Locate the cell with the specified text and output its (X, Y) center coordinate. 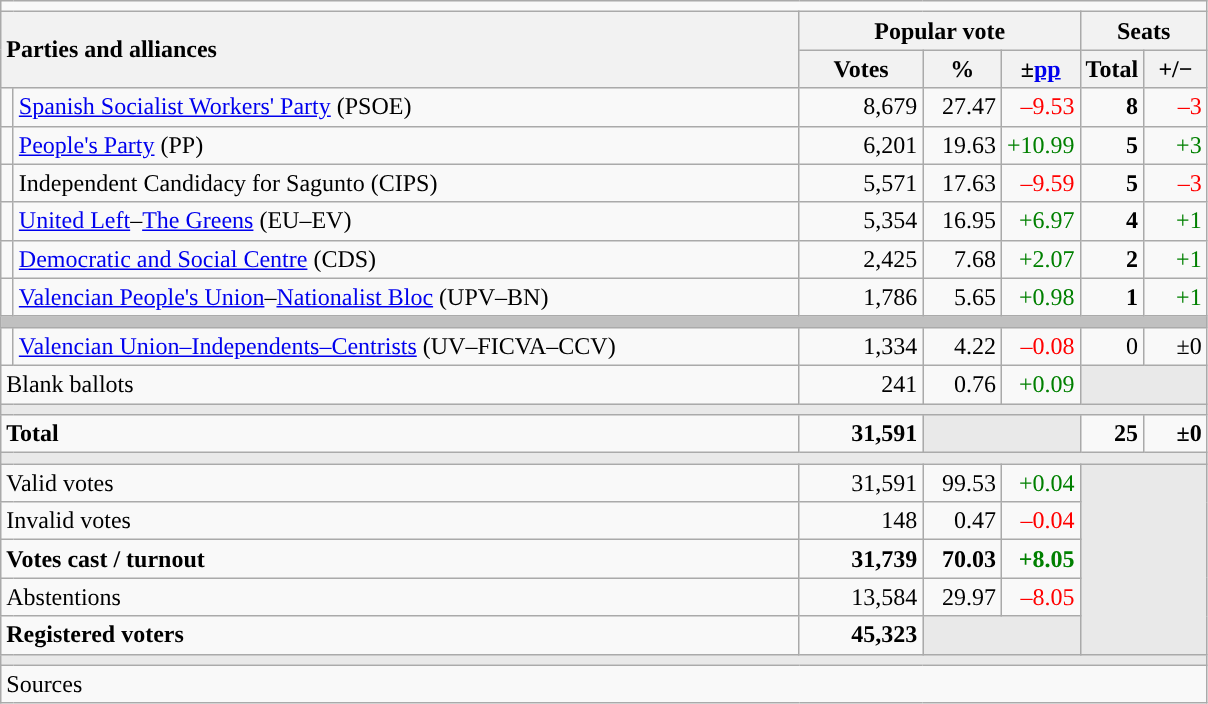
5,354 (861, 221)
8,679 (861, 107)
+3 (1176, 145)
Democratic and Social Centre (CDS) (406, 259)
27.47 (962, 107)
Valencian People's Union–Nationalist Bloc (UPV–BN) (406, 297)
241 (861, 384)
Spanish Socialist Workers' Party (PSOE) (406, 107)
19.63 (962, 145)
0.47 (962, 521)
1,786 (861, 297)
6,201 (861, 145)
4 (1112, 221)
Sources (604, 684)
People's Party (PP) (406, 145)
99.53 (962, 483)
70.03 (962, 559)
29.97 (962, 597)
13,584 (861, 597)
Parties and alliances (400, 50)
31,739 (861, 559)
±pp (1040, 69)
0.76 (962, 384)
–9.53 (1040, 107)
8 (1112, 107)
+2.07 (1040, 259)
+0.09 (1040, 384)
+0.98 (1040, 297)
45,323 (861, 635)
17.63 (962, 183)
7.68 (962, 259)
–0.08 (1040, 346)
16.95 (962, 221)
Popular vote (940, 31)
25 (1112, 434)
Registered voters (400, 635)
Invalid votes (400, 521)
–9.59 (1040, 183)
% (962, 69)
1 (1112, 297)
4.22 (962, 346)
1,334 (861, 346)
Valid votes (400, 483)
+/− (1176, 69)
–0.04 (1040, 521)
+10.99 (1040, 145)
2 (1112, 259)
5,571 (861, 183)
Votes cast / turnout (400, 559)
2,425 (861, 259)
Seats (1144, 31)
Independent Candidacy for Sagunto (CIPS) (406, 183)
Valencian Union–Independents–Centrists (UV–FICVA–CCV) (406, 346)
Votes (861, 69)
5.65 (962, 297)
–8.05 (1040, 597)
Blank ballots (400, 384)
148 (861, 521)
+6.97 (1040, 221)
United Left–The Greens (EU–EV) (406, 221)
Abstentions (400, 597)
0 (1112, 346)
+8.05 (1040, 559)
+0.04 (1040, 483)
